Provide the [x, y] coordinate of the cell's center where the given text is located.  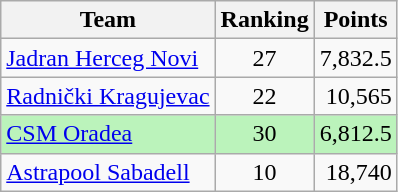
10 [264, 172]
10,565 [356, 96]
Team [108, 20]
Ranking [264, 20]
18,740 [356, 172]
Points [356, 20]
6,812.5 [356, 134]
7,832.5 [356, 58]
Astrapool Sabadell [108, 172]
27 [264, 58]
22 [264, 96]
30 [264, 134]
CSM Oradea [108, 134]
Jadran Herceg Novi [108, 58]
Radnički Kragujevac [108, 96]
